Identify which cell holds the provided text, then report its [x, y] central coordinate. 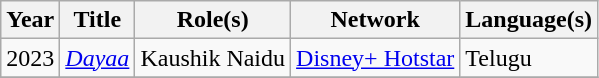
2023 [30, 58]
Title [98, 20]
Kaushik Naidu [213, 58]
Disney+ Hotstar [376, 58]
Year [30, 20]
Role(s) [213, 20]
Telugu [529, 58]
Network [376, 20]
Dayaa [98, 58]
Language(s) [529, 20]
